Output the [x, y] coordinate of the center of the cell containing the given text.  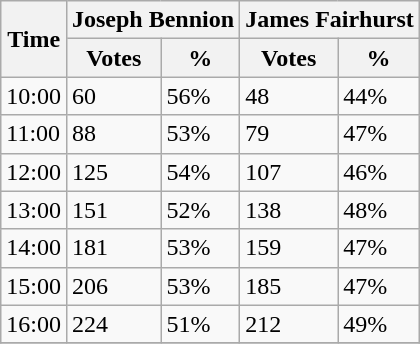
159 [289, 248]
49% [379, 324]
79 [289, 134]
14:00 [34, 248]
181 [113, 248]
James Fairhurst [330, 20]
46% [379, 172]
212 [289, 324]
151 [113, 210]
15:00 [34, 286]
54% [200, 172]
138 [289, 210]
Time [34, 39]
16:00 [34, 324]
10:00 [34, 96]
206 [113, 286]
60 [113, 96]
48 [289, 96]
224 [113, 324]
56% [200, 96]
48% [379, 210]
44% [379, 96]
125 [113, 172]
11:00 [34, 134]
52% [200, 210]
12:00 [34, 172]
51% [200, 324]
185 [289, 286]
107 [289, 172]
Joseph Bennion [152, 20]
88 [113, 134]
13:00 [34, 210]
